Return (x, y) of the center of cell containing provided text 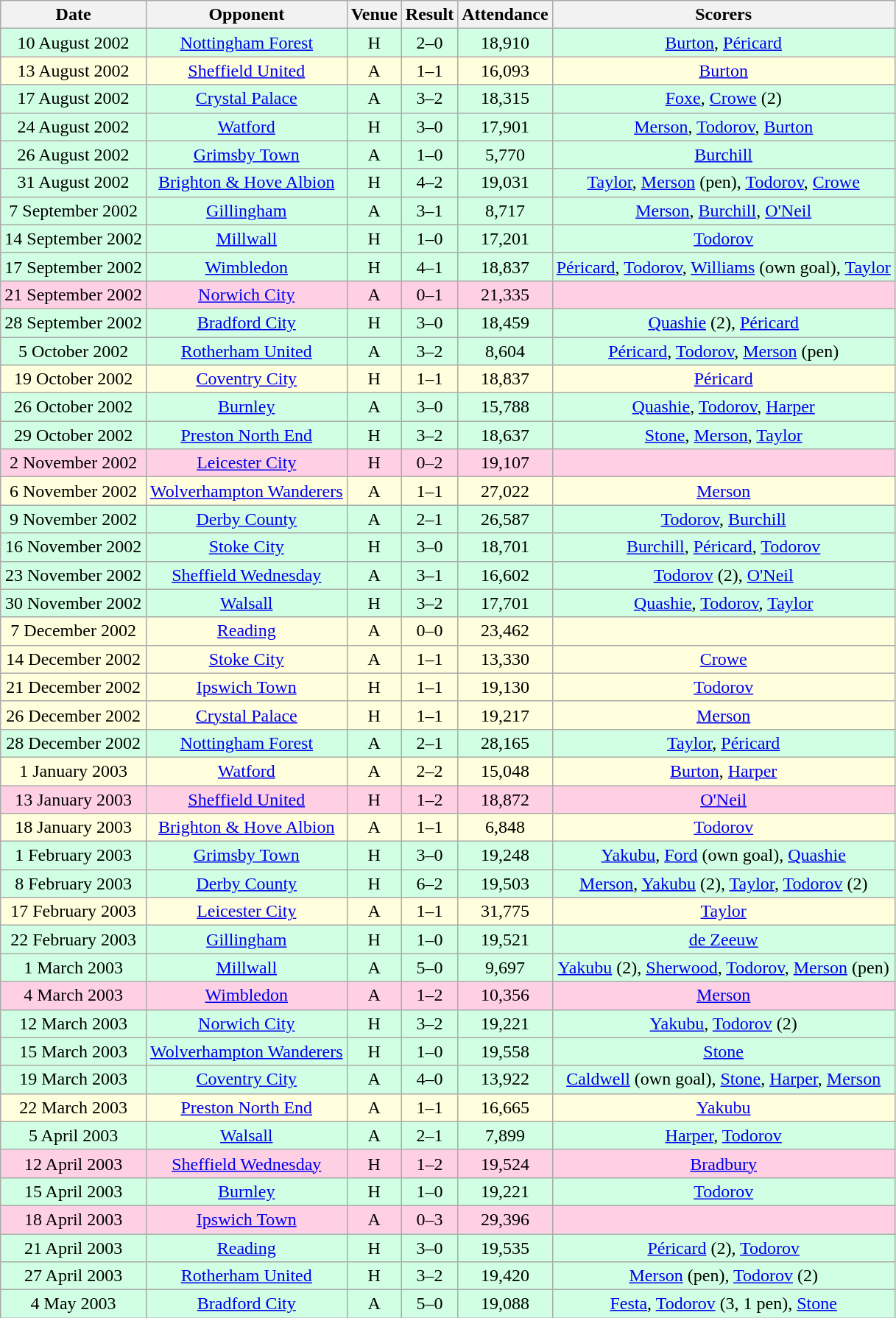
24 August 2002 (74, 127)
Opponent (246, 15)
Taylor, Merson (pen), Todorov, Crowe (723, 183)
19,248 (505, 856)
4 March 2003 (74, 995)
18,872 (505, 799)
2–2 (429, 771)
de Zeeuw (723, 940)
4 May 2003 (74, 1304)
19,130 (505, 687)
Yakubu, Ford (own goal), Quashie (723, 856)
10 August 2002 (74, 43)
15 March 2003 (74, 1051)
15,788 (505, 407)
16 November 2002 (74, 547)
6 November 2002 (74, 491)
Péricard, Todorov, Williams (own goal), Taylor (723, 267)
27,022 (505, 491)
6–2 (429, 884)
Caldwell (own goal), Stone, Harper, Merson (723, 1079)
2–0 (429, 43)
19,107 (505, 463)
Scorers (723, 15)
1 January 2003 (74, 771)
Quashie, Todorov, Taylor (723, 603)
9,697 (505, 968)
8 February 2003 (74, 884)
8,717 (505, 211)
31,775 (505, 912)
Burchill, Péricard, Todorov (723, 547)
Burchill (723, 155)
Taylor (723, 912)
Yakubu (723, 1107)
17,701 (505, 603)
29 October 2002 (74, 435)
0–3 (429, 1219)
18,459 (505, 323)
10,356 (505, 995)
21 September 2002 (74, 295)
Quashie, Todorov, Harper (723, 407)
Attendance (505, 15)
Péricard (2), Todorov (723, 1248)
Crowe (723, 659)
Todorov, Burchill (723, 519)
5,770 (505, 155)
0–1 (429, 295)
18 January 2003 (74, 828)
17,901 (505, 127)
27 April 2003 (74, 1276)
Burton, Péricard (723, 43)
13,922 (505, 1079)
Taylor, Péricard (723, 743)
Péricard (723, 379)
Stone, Merson, Taylor (723, 435)
Festa, Todorov (3, 1 pen), Stone (723, 1304)
Result (429, 15)
7,899 (505, 1135)
15,048 (505, 771)
14 December 2002 (74, 659)
19,535 (505, 1248)
31 August 2002 (74, 183)
0–2 (429, 463)
19,558 (505, 1051)
18,701 (505, 547)
13 August 2002 (74, 71)
Burton, Harper (723, 771)
Venue (374, 15)
Stone (723, 1051)
19,521 (505, 940)
12 March 2003 (74, 1023)
19 March 2003 (74, 1079)
Burton (723, 71)
Todorov (2), O'Neil (723, 575)
8,604 (505, 351)
29,396 (505, 1219)
7 September 2002 (74, 211)
17 February 2003 (74, 912)
28 December 2002 (74, 743)
Merson, Burchill, O'Neil (723, 211)
15 April 2003 (74, 1191)
26 August 2002 (74, 155)
21,335 (505, 295)
2 November 2002 (74, 463)
18,637 (505, 435)
Foxe, Crowe (2) (723, 99)
19,503 (505, 884)
26 December 2002 (74, 715)
21 December 2002 (74, 687)
Bradbury (723, 1163)
17 September 2002 (74, 267)
6,848 (505, 828)
18,315 (505, 99)
18,910 (505, 43)
28,165 (505, 743)
17 August 2002 (74, 99)
19,524 (505, 1163)
Date (74, 15)
Harper, Todorov (723, 1135)
19 October 2002 (74, 379)
7 December 2002 (74, 631)
16,665 (505, 1107)
23,462 (505, 631)
21 April 2003 (74, 1248)
23 November 2002 (74, 575)
22 February 2003 (74, 940)
19,031 (505, 183)
12 April 2003 (74, 1163)
1 March 2003 (74, 968)
16,093 (505, 71)
18 April 2003 (74, 1219)
O'Neil (723, 799)
26,587 (505, 519)
0–0 (429, 631)
13,330 (505, 659)
Péricard, Todorov, Merson (pen) (723, 351)
28 September 2002 (74, 323)
22 March 2003 (74, 1107)
16,602 (505, 575)
5 October 2002 (74, 351)
4–2 (429, 183)
Yakubu, Todorov (2) (723, 1023)
1 February 2003 (74, 856)
14 September 2002 (74, 239)
19,088 (505, 1304)
4–1 (429, 267)
5 April 2003 (74, 1135)
13 January 2003 (74, 799)
Merson (pen), Todorov (2) (723, 1276)
Merson, Yakubu (2), Taylor, Todorov (2) (723, 884)
30 November 2002 (74, 603)
26 October 2002 (74, 407)
19,420 (505, 1276)
4–0 (429, 1079)
Merson, Todorov, Burton (723, 127)
17,201 (505, 239)
Yakubu (2), Sherwood, Todorov, Merson (pen) (723, 968)
19,217 (505, 715)
Quashie (2), Péricard (723, 323)
9 November 2002 (74, 519)
